Scan for the cell matching the given text and deliver its (X, Y) coordinate at center. 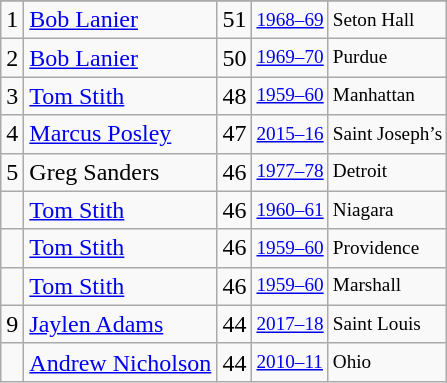
2 (12, 58)
Jaylen Adams (120, 324)
2015–16 (290, 134)
Saint Louis (387, 324)
47 (234, 134)
4 (12, 134)
5 (12, 172)
1968–69 (290, 20)
Marcus Posley (120, 134)
Purdue (387, 58)
Detroit (387, 172)
Niagara (387, 210)
1977–78 (290, 172)
2017–18 (290, 324)
51 (234, 20)
Greg Sanders (120, 172)
Manhattan (387, 96)
50 (234, 58)
Saint Joseph’s (387, 134)
Marshall (387, 286)
Andrew Nicholson (120, 362)
Seton Hall (387, 20)
2010–11 (290, 362)
Ohio (387, 362)
48 (234, 96)
3 (12, 96)
1960–61 (290, 210)
1969–70 (290, 58)
9 (12, 324)
1 (12, 20)
Providence (387, 248)
